Provide the (X, Y) coordinate of the cell's center where the given text is located.  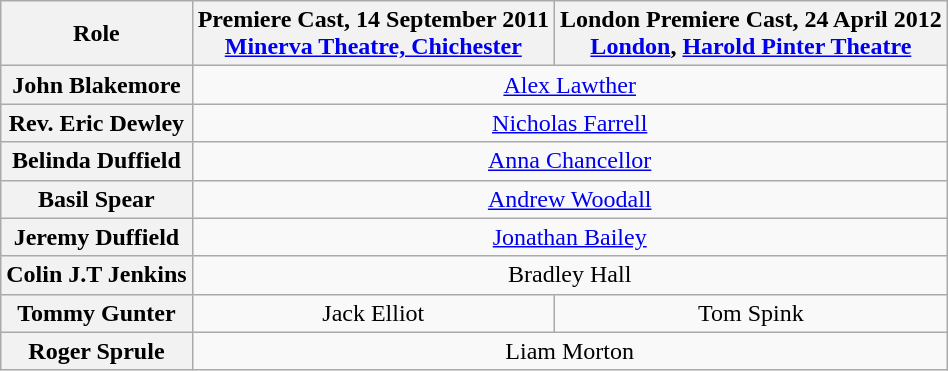
Colin J.T Jenkins (96, 275)
Andrew Woodall (570, 199)
Nicholas Farrell (570, 123)
Jeremy Duffield (96, 237)
Premiere Cast, 14 September 2011Minerva Theatre, Chichester (373, 34)
London Premiere Cast, 24 April 2012 London, Harold Pinter Theatre (750, 34)
Basil Spear (96, 199)
Belinda Duffield (96, 161)
Tommy Gunter (96, 313)
Liam Morton (570, 351)
Role (96, 34)
Bradley Hall (570, 275)
Tom Spink (750, 313)
Roger Sprule (96, 351)
Jack Elliot (373, 313)
John Blakemore (96, 85)
Anna Chancellor (570, 161)
Jonathan Bailey (570, 237)
Rev. Eric Dewley (96, 123)
Alex Lawther (570, 85)
